Return the [X, Y] coordinate for the center point of the cell that contains the specified text.  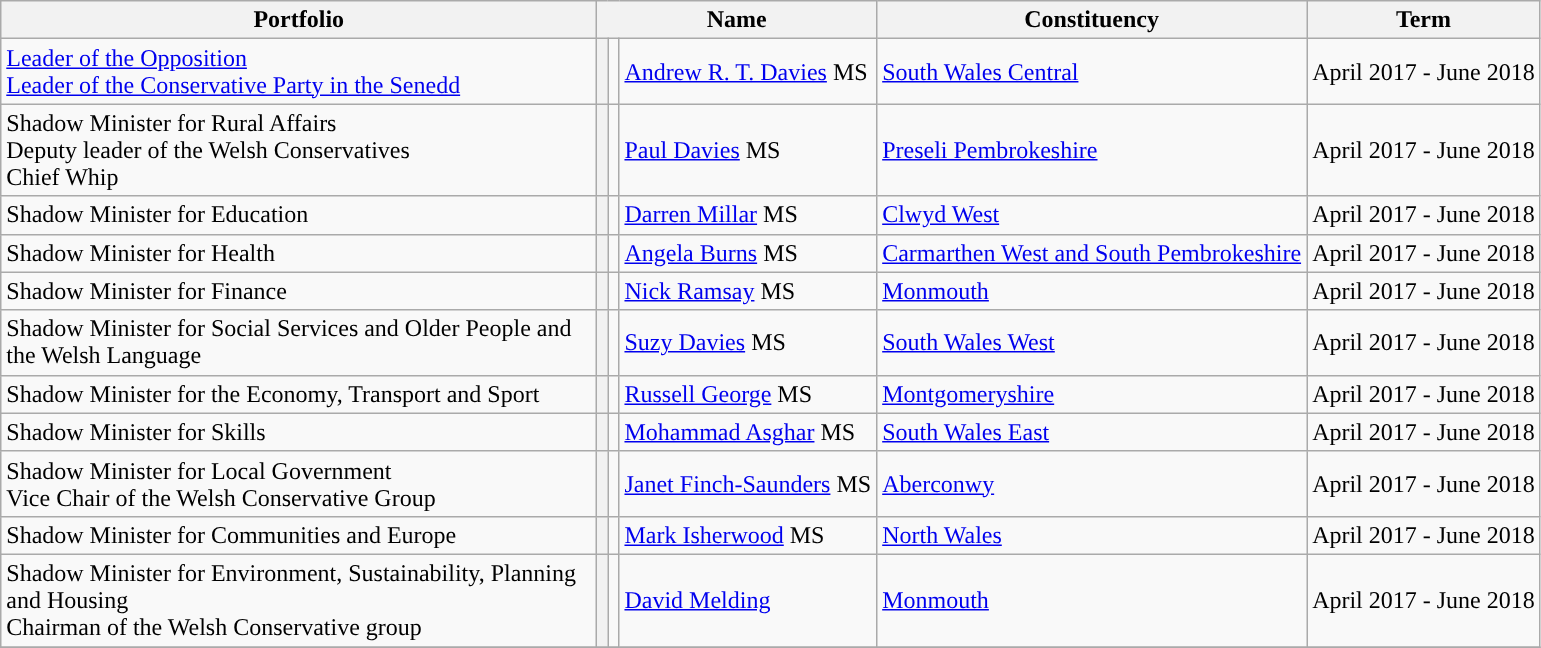
Shadow Minister for Communities and Europe [299, 535]
South Wales West [1092, 342]
Shadow Minister for the Economy, Transport and Sport [299, 394]
North Wales [1092, 535]
Shadow Minister for Rural Affairs Deputy leader of the Welsh ConservativesChief Whip [299, 150]
Constituency [1092, 20]
Aberconwy [1092, 484]
Shadow Minister for Education [299, 215]
Andrew R. T. Davies MS [748, 72]
Russell George MS [748, 394]
South Wales Central [1092, 72]
Term [1424, 20]
Darren Millar MS [748, 215]
Shadow Minister for Environment, Sustainability, Planning and Housing Chairman of the Welsh Conservative group [299, 600]
Name [737, 20]
David Melding [748, 600]
Montgomeryshire [1092, 394]
Shadow Minister for Health [299, 253]
Clwyd West [1092, 215]
Preseli Pembrokeshire [1092, 150]
Janet Finch-Saunders MS [748, 484]
Portfolio [299, 20]
Carmarthen West and South Pembrokeshire [1092, 253]
Angela Burns MS [748, 253]
Mark Isherwood MS [748, 535]
Shadow Minister for Local GovernmentVice Chair of the Welsh Conservative Group [299, 484]
Shadow Minister for Skills [299, 432]
Shadow Minister for Finance [299, 291]
South Wales East [1092, 432]
Leader of the OppositionLeader of the Conservative Party in the Senedd [299, 72]
Suzy Davies MS [748, 342]
Mohammad Asghar MS [748, 432]
Shadow Minister for Social Services and Older People and the Welsh Language [299, 342]
Paul Davies MS [748, 150]
Nick Ramsay MS [748, 291]
